Determine the (x, y) coordinate at the center of the cell enclosing the given text.  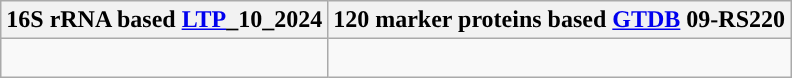
120 marker proteins based GTDB 09-RS220 (560, 20)
16S rRNA based LTP_10_2024 (164, 20)
